Identify which cell holds the provided text, then report its [X, Y] central coordinate. 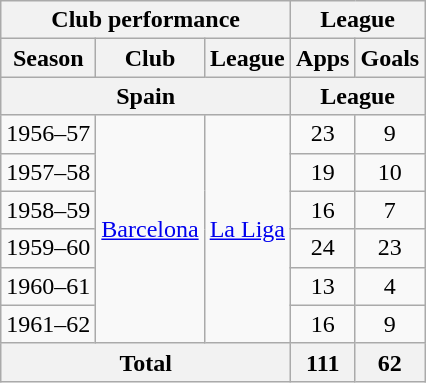
Apps [323, 58]
1961–62 [48, 324]
1960–61 [48, 286]
Season [48, 58]
24 [323, 248]
4 [390, 286]
Goals [390, 58]
1956–57 [48, 134]
7 [390, 210]
Club [150, 58]
19 [323, 172]
13 [323, 286]
62 [390, 362]
1957–58 [48, 172]
1958–59 [48, 210]
Spain [146, 96]
Total [146, 362]
111 [323, 362]
Barcelona [150, 229]
Club performance [146, 20]
La Liga [247, 229]
10 [390, 172]
1959–60 [48, 248]
